From the cell containing the given text, extract its center point as (x, y) coordinate. 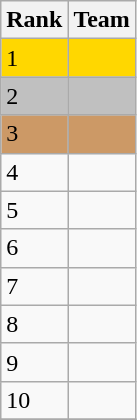
5 (34, 210)
6 (34, 248)
Rank (34, 20)
2 (34, 96)
8 (34, 324)
1 (34, 58)
7 (34, 286)
Team (102, 20)
9 (34, 362)
3 (34, 134)
10 (34, 400)
4 (34, 172)
